Capture the cell that displays the provided text and extract its [X, Y] central coordinate. 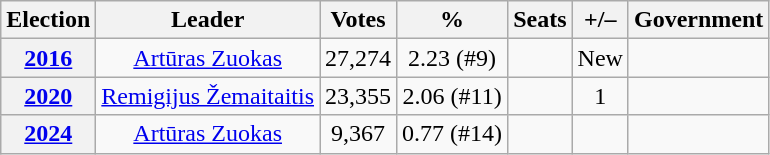
0.77 (#14) [452, 134]
2020 [48, 96]
Seats [540, 20]
9,367 [358, 134]
Government [698, 20]
Election [48, 20]
New [600, 58]
27,274 [358, 58]
Leader [208, 20]
2016 [48, 58]
2.06 (#11) [452, 96]
23,355 [358, 96]
1 [600, 96]
2024 [48, 134]
Votes [358, 20]
+/– [600, 20]
Remigijus Žemaitaitis [208, 96]
2.23 (#9) [452, 58]
% [452, 20]
